Extract the (x, y) coordinate from the center of the cell holding the provided text.  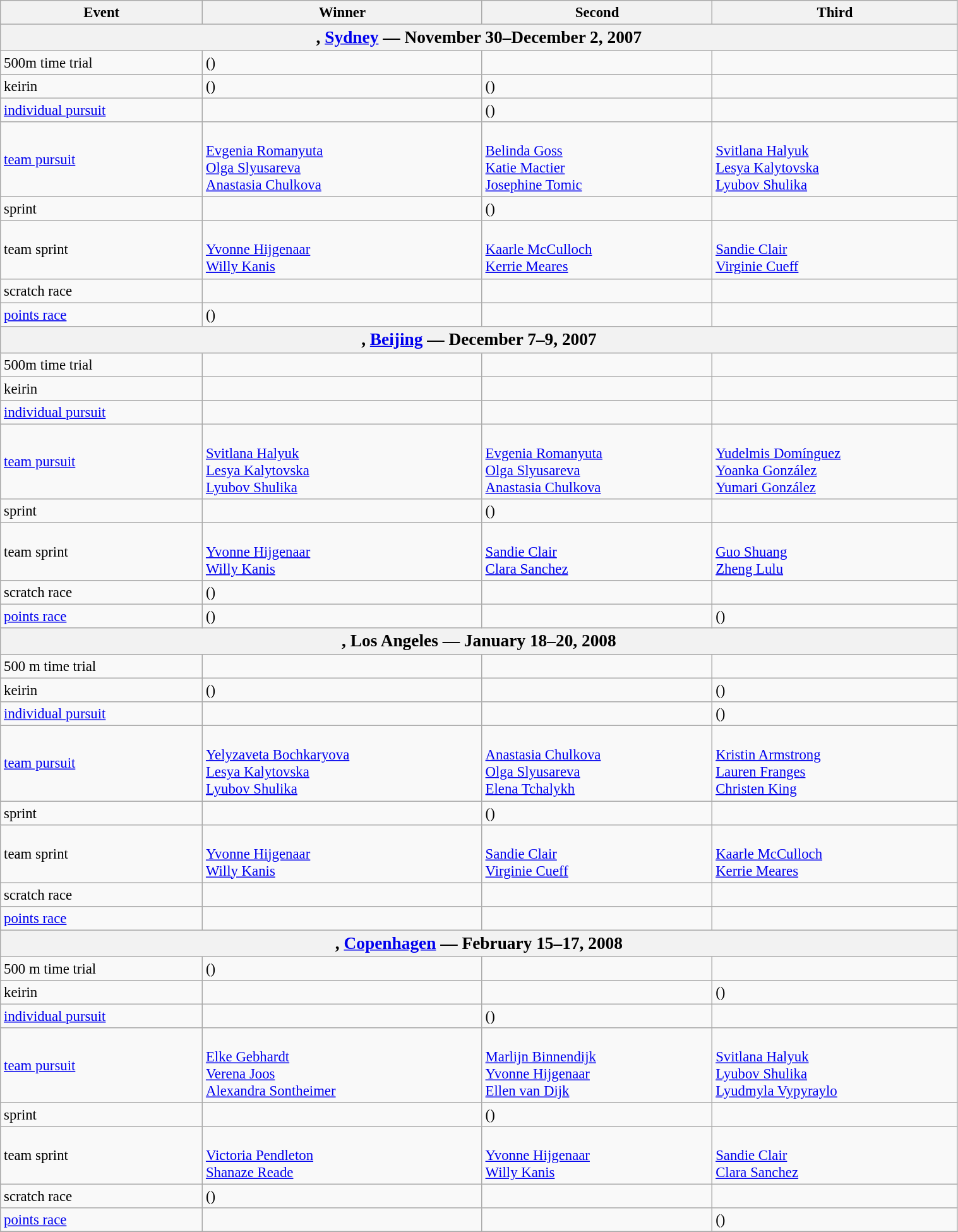
, Copenhagen — February 15–17, 2008 (479, 943)
Belinda GossKatie MactierJosephine Tomic (597, 159)
Yudelmis DomínguezYoanka GonzálezYumari González (835, 461)
Svitlana HalyukLyubov ShulikaLyudmyla Vypyraylo (835, 1065)
, Sydney — November 30–December 2, 2007 (479, 38)
Second (597, 13)
, Beijing — December 7–9, 2007 (479, 339)
Victoria PendletonShanaze Reade (342, 1156)
Anastasia ChulkovaOlga SlyusarevaElena Tchalykh (597, 763)
, Los Angeles — January 18–20, 2008 (479, 641)
Guo ShuangZheng Lulu (835, 552)
Marlijn BinnendijkYvonne HijgenaarEllen van Dijk (597, 1065)
Kristin ArmstrongLauren FrangesChristen King (835, 763)
Winner (342, 13)
Event (102, 13)
Third (835, 13)
Yelyzaveta BochkaryovaLesya KalytovskaLyubov Shulika (342, 763)
Elke GebhardtVerena JoosAlexandra Sontheimer (342, 1065)
